Detect which cell encompasses the target text, then output its [x, y] center coordinate. 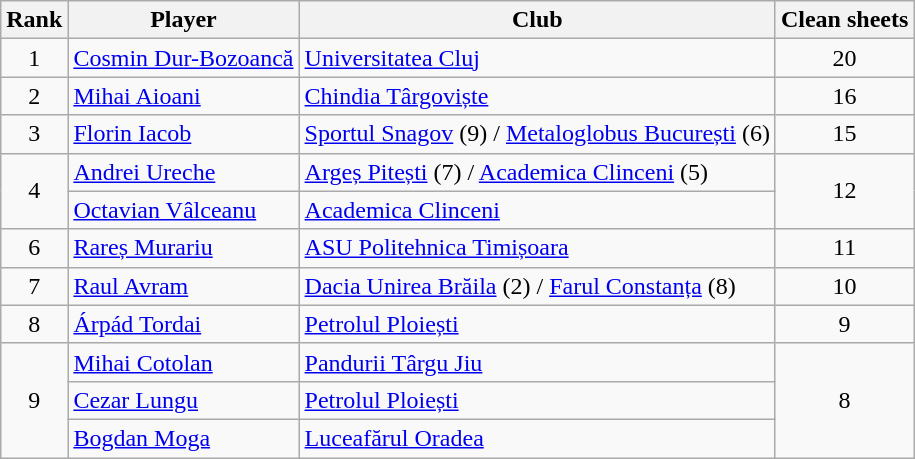
Universitatea Cluj [537, 58]
Andrei Ureche [184, 172]
1 [34, 58]
Octavian Vâlceanu [184, 210]
2 [34, 96]
Chindia Târgoviște [537, 96]
Bogdan Moga [184, 438]
Luceafărul Oradea [537, 438]
Academica Clinceni [537, 210]
Rank [34, 20]
10 [844, 286]
Sportul Snagov (9) / Metaloglobus București (6) [537, 134]
3 [34, 134]
Clean sheets [844, 20]
Cosmin Dur-Bozoancă [184, 58]
12 [844, 191]
Argeș Pitești (7) / Academica Clinceni (5) [537, 172]
6 [34, 248]
Raul Avram [184, 286]
Árpád Tordai [184, 324]
16 [844, 96]
11 [844, 248]
20 [844, 58]
15 [844, 134]
Club [537, 20]
Player [184, 20]
Rareș Murariu [184, 248]
7 [34, 286]
Mihai Aioani [184, 96]
4 [34, 191]
Cezar Lungu [184, 400]
Florin Iacob [184, 134]
Mihai Cotolan [184, 362]
ASU Politehnica Timișoara [537, 248]
Dacia Unirea Brăila (2) / Farul Constanța (8) [537, 286]
Pandurii Târgu Jiu [537, 362]
